Determine the [x, y] coordinate at the center of the cell enclosing the given text.  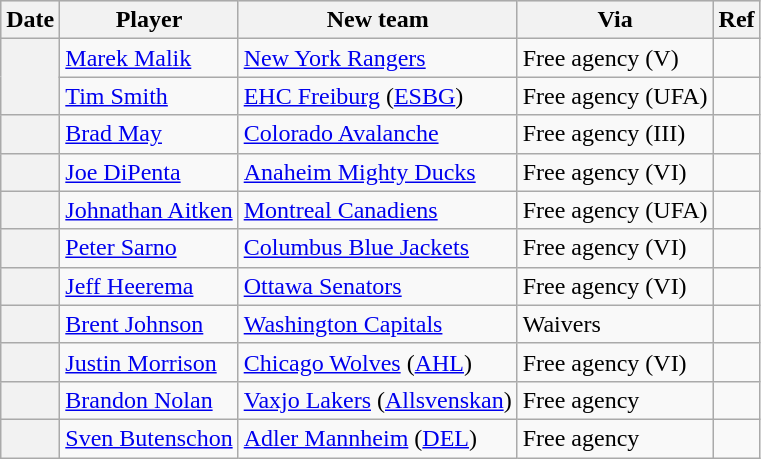
Via [615, 20]
Free agency (III) [615, 134]
Date [30, 20]
Jeff Heerema [149, 286]
Ottawa Senators [378, 286]
New team [378, 20]
Free agency (V) [615, 58]
Ref [736, 20]
Justin Morrison [149, 362]
Brent Johnson [149, 324]
Joe DiPenta [149, 172]
Brandon Nolan [149, 400]
Washington Capitals [378, 324]
Chicago Wolves (AHL) [378, 362]
Tim Smith [149, 96]
Johnathan Aitken [149, 210]
Brad May [149, 134]
Columbus Blue Jackets [378, 248]
Marek Malik [149, 58]
Vaxjo Lakers (Allsvenskan) [378, 400]
New York Rangers [378, 58]
Player [149, 20]
Montreal Canadiens [378, 210]
Anaheim Mighty Ducks [378, 172]
EHC Freiburg (ESBG) [378, 96]
Waivers [615, 324]
Colorado Avalanche [378, 134]
Peter Sarno [149, 248]
Adler Mannheim (DEL) [378, 438]
Sven Butenschon [149, 438]
